Capture the cell that displays the provided text and extract its [x, y] central coordinate. 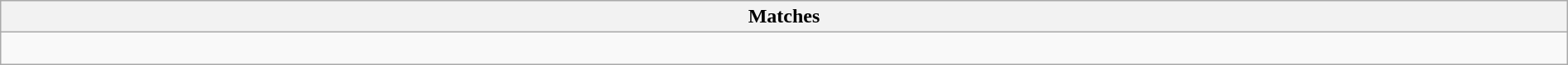
Matches [784, 17]
